Capture the cell that displays the provided text and extract its [x, y] central coordinate. 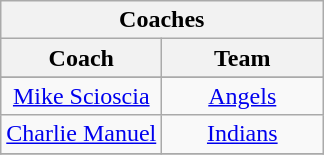
Mike Scioscia [82, 96]
Indians [242, 134]
Coaches [162, 20]
Coach [82, 58]
Angels [242, 96]
Team [242, 58]
Charlie Manuel [82, 134]
